Return the (X, Y) coordinate for the center point of the cell that contains the specified text.  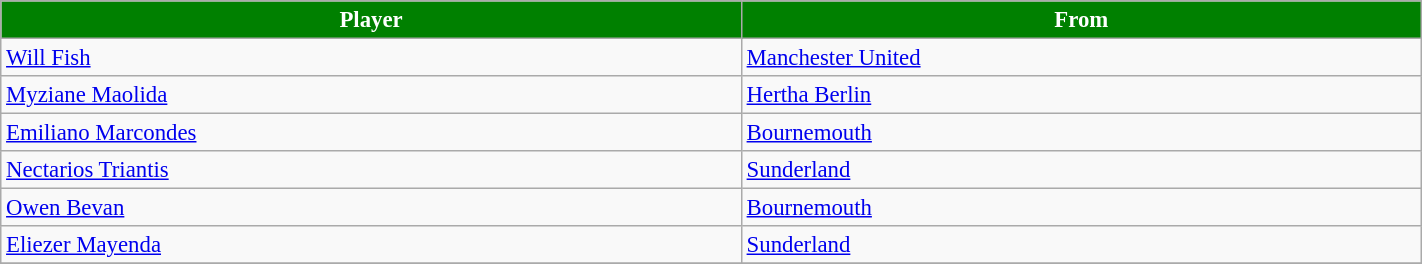
Eliezer Mayenda (372, 245)
Owen Bevan (372, 208)
Manchester United (1081, 58)
Nectarios Triantis (372, 170)
Will Fish (372, 58)
From (1081, 20)
Emiliano Marcondes (372, 133)
Hertha Berlin (1081, 95)
Player (372, 20)
Myziane Maolida (372, 95)
